Return (X, Y) of the center of cell containing provided text 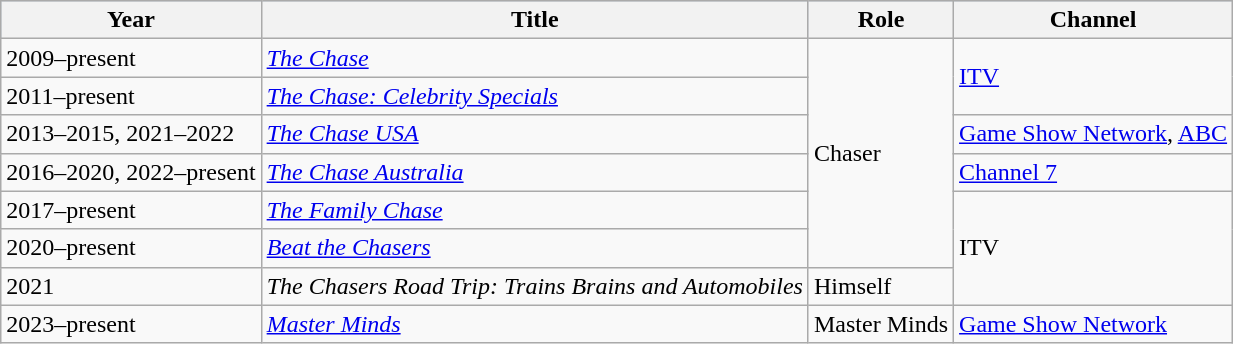
2011–present (131, 96)
Channel 7 (1094, 172)
The Chase (534, 58)
2021 (131, 286)
The Chase: Celebrity Specials (534, 96)
2009–present (131, 58)
Game Show Network (1094, 324)
The Family Chase (534, 210)
The Chase USA (534, 134)
Himself (880, 286)
Game Show Network, ABC (1094, 134)
The Chasers Road Trip: Trains Brains and Automobiles (534, 286)
Chaser (880, 153)
The Chase Australia (534, 172)
Role (880, 20)
2017–present (131, 210)
Title (534, 20)
2013–2015, 2021–2022 (131, 134)
Year (131, 20)
2020–present (131, 248)
2023–present (131, 324)
Channel (1094, 20)
2016–2020, 2022–present (131, 172)
Beat the Chasers (534, 248)
